Identify which cell holds the provided text, then report its (x, y) central coordinate. 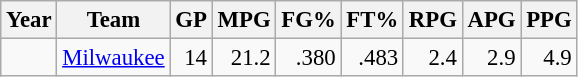
FT% (372, 20)
.483 (372, 58)
Year (29, 20)
PPG (549, 20)
2.4 (432, 58)
4.9 (549, 58)
Team (114, 20)
14 (191, 58)
APG (492, 20)
.380 (308, 58)
MPG (244, 20)
FG% (308, 20)
21.2 (244, 58)
Milwaukee (114, 58)
GP (191, 20)
2.9 (492, 58)
RPG (432, 20)
